Return [x, y] of the center of cell containing provided text 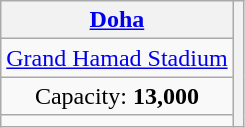
Grand Hamad Stadium [117, 58]
Doha [117, 20]
Capacity: 13,000 [117, 96]
